Return the [x, y] coordinate for the center point of the cell that contains the specified text.  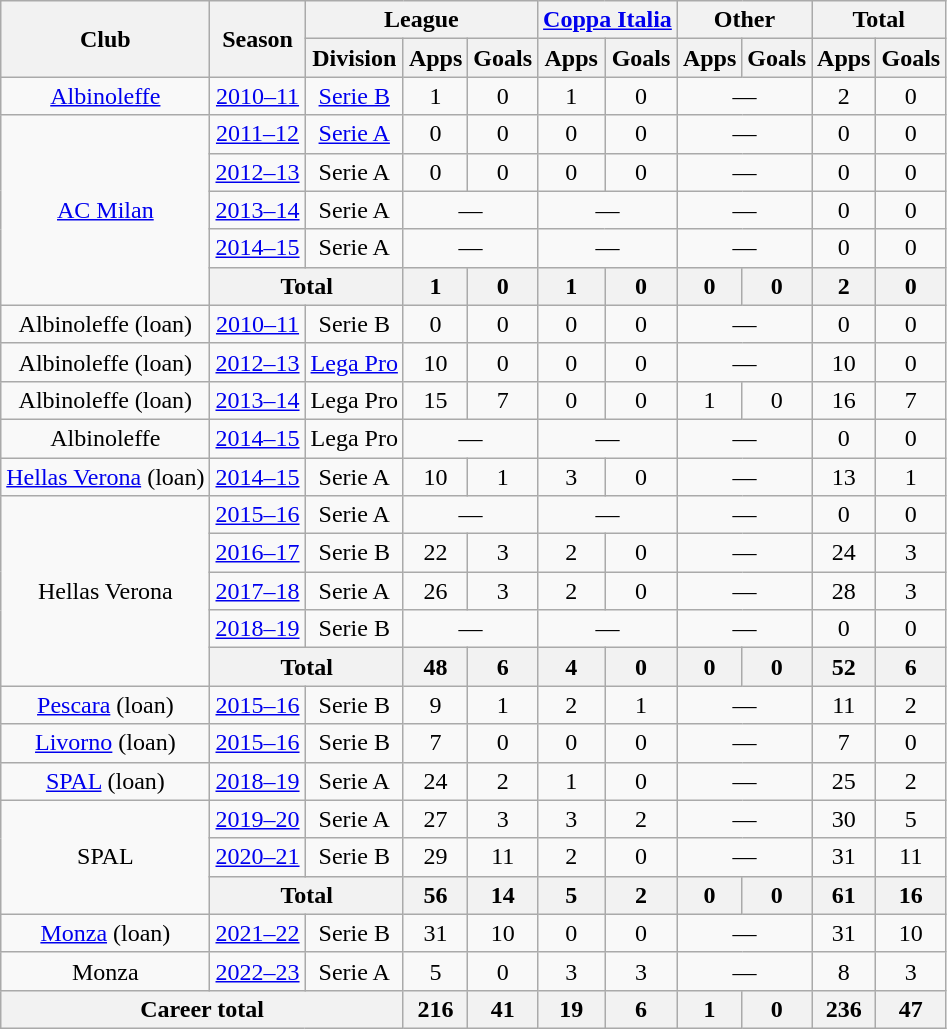
19 [572, 1009]
9 [435, 705]
Livorno (loan) [106, 743]
AC Milan [106, 210]
Season [258, 39]
41 [503, 1009]
4 [572, 667]
236 [844, 1009]
22 [435, 553]
52 [844, 667]
Monza [106, 971]
2020–21 [258, 857]
Hellas Verona (loan) [106, 477]
28 [844, 591]
Other [744, 20]
SPAL [106, 857]
26 [435, 591]
15 [435, 400]
Career total [202, 1009]
League [422, 20]
SPAL (loan) [106, 781]
30 [844, 819]
61 [844, 895]
25 [844, 781]
Hellas Verona [106, 591]
Coppa Italia [608, 20]
47 [911, 1009]
29 [435, 857]
216 [435, 1009]
Club [106, 39]
2011–12 [258, 134]
2019–20 [258, 819]
2016–17 [258, 553]
Pescara (loan) [106, 705]
2021–22 [258, 933]
2017–18 [258, 591]
Division [354, 58]
8 [844, 971]
56 [435, 895]
27 [435, 819]
Monza (loan) [106, 933]
14 [503, 895]
48 [435, 667]
13 [844, 477]
2022–23 [258, 971]
